For the text-containing cell, return its midpoint in [X, Y] coordinate format. 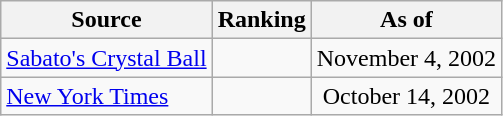
Source [106, 20]
As of [406, 20]
Ranking [262, 20]
Sabato's Crystal Ball [106, 58]
November 4, 2002 [406, 58]
New York Times [106, 96]
October 14, 2002 [406, 96]
